Return [x, y] of the center of cell containing provided text 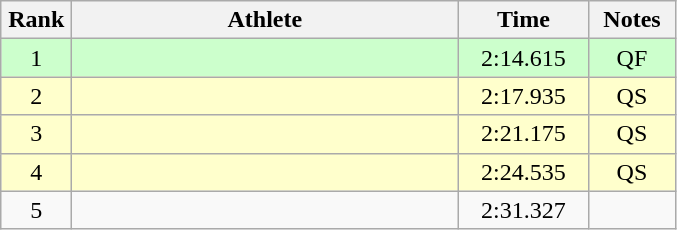
Rank [36, 20]
QF [632, 58]
2 [36, 96]
4 [36, 172]
Athlete [265, 20]
2:31.327 [524, 210]
Time [524, 20]
1 [36, 58]
3 [36, 134]
2:24.535 [524, 172]
5 [36, 210]
2:21.175 [524, 134]
2:17.935 [524, 96]
2:14.615 [524, 58]
Notes [632, 20]
